Pinpoint the cell where the given text exists, returning its [X, Y] midpoint coordinate. 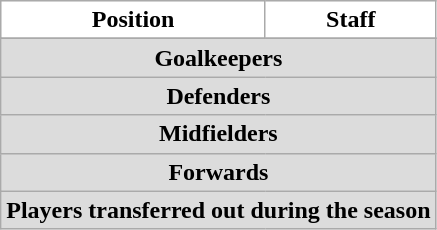
Defenders [218, 96]
Position [134, 20]
Midfielders [218, 134]
Players transferred out during the season [218, 210]
Staff [350, 20]
Goalkeepers [218, 58]
Forwards [218, 172]
